Pinpoint the cell where the given text exists, returning its [X, Y] midpoint coordinate. 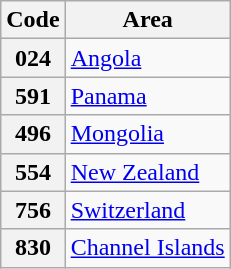
Panama [148, 96]
Channel Islands [148, 248]
024 [33, 58]
Switzerland [148, 210]
New Zealand [148, 172]
554 [33, 172]
496 [33, 134]
Area [148, 20]
756 [33, 210]
830 [33, 248]
Mongolia [148, 134]
Angola [148, 58]
591 [33, 96]
Code [33, 20]
